Search for the cell housing the specified text and yield its (X, Y) center coordinate. 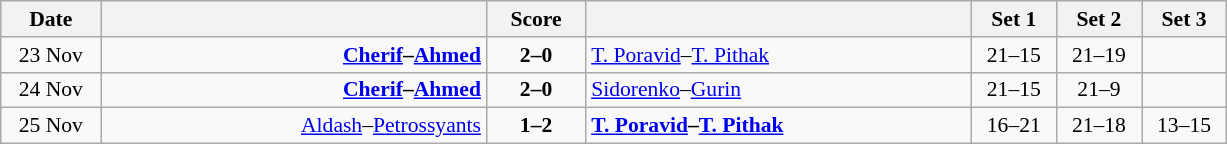
23 Nov (51, 55)
Sidorenko–Gurin (778, 90)
13–15 (1184, 126)
Set 1 (1014, 19)
24 Nov (51, 90)
Set 2 (1098, 19)
16–21 (1014, 126)
Aldash–Petrossyants (294, 126)
Score (536, 19)
21–18 (1098, 126)
25 Nov (51, 126)
Set 3 (1184, 19)
1–2 (536, 126)
Date (51, 19)
21–19 (1098, 55)
21–9 (1098, 90)
